For the text-containing cell, return its midpoint in (X, Y) coordinate format. 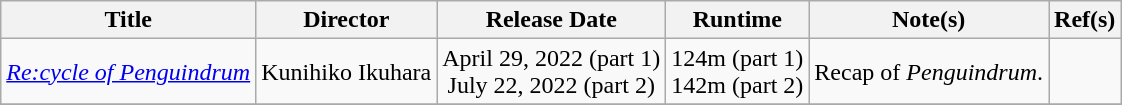
Note(s) (929, 20)
April 29, 2022 (part 1)July 22, 2022 (part 2) (552, 72)
Runtime (738, 20)
Ref(s) (1085, 20)
Director (346, 20)
Kunihiko Ikuhara (346, 72)
Recap of Penguindrum. (929, 72)
Title (128, 20)
Release Date (552, 20)
Re:cycle of Penguindrum (128, 72)
124m (part 1)142m (part 2) (738, 72)
